Output the [x, y] coordinate of the center of the cell containing the given text.  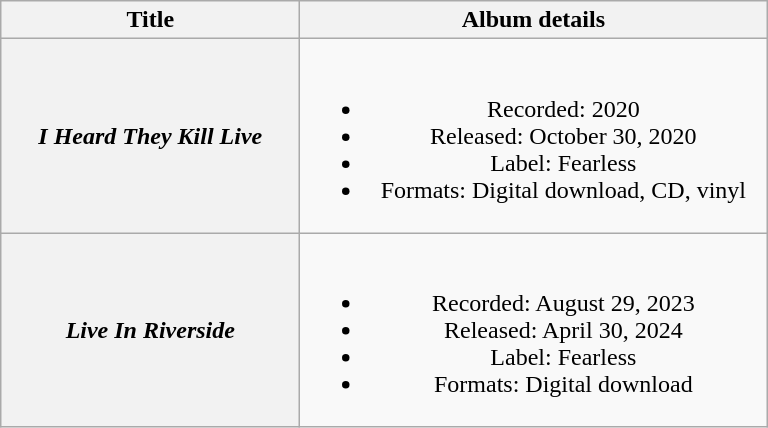
I Heard They Kill Live [150, 136]
Recorded: August 29, 2023Released: April 30, 2024Label: FearlessFormats: Digital download [534, 330]
Live In Riverside [150, 330]
Recorded: 2020Released: October 30, 2020Label: FearlessFormats: Digital download, CD, vinyl [534, 136]
Title [150, 20]
Album details [534, 20]
